For the text-containing cell, return its midpoint in [x, y] coordinate format. 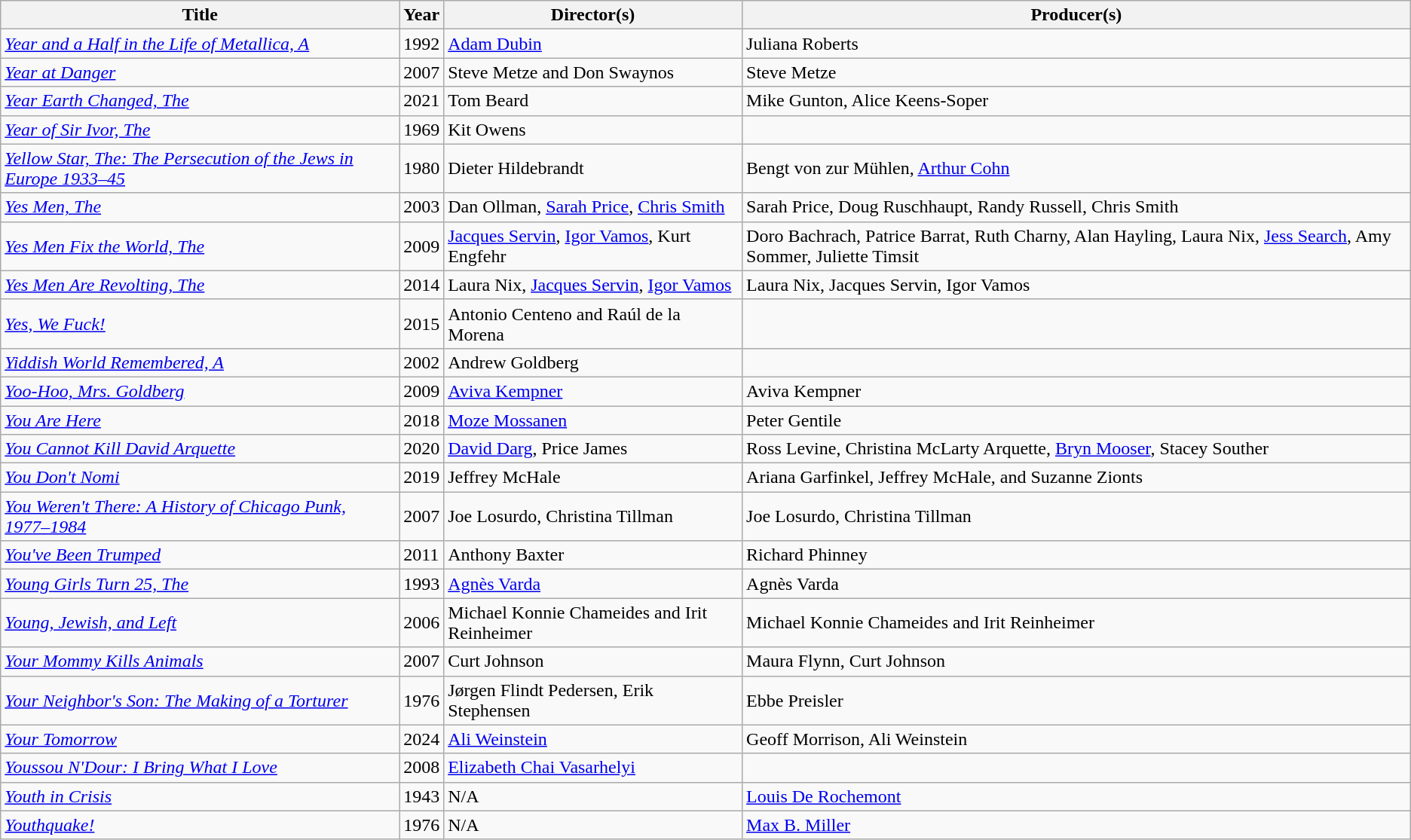
Sarah Price, Doug Ruschhaupt, Randy Russell, Chris Smith [1076, 207]
Ross Levine, Christina McLarty Arquette, Bryn Mooser, Stacey Souther [1076, 449]
2018 [422, 420]
Anthony Baxter [593, 555]
Juliana Roberts [1076, 44]
2014 [422, 285]
2024 [422, 739]
1992 [422, 44]
Producer(s) [1076, 15]
Year Earth Changed, The [200, 101]
2021 [422, 101]
Year and a Half in the Life of Metallica, A [200, 44]
Yellow Star, The: The Persecution of the Jews in Europe 1933–45 [200, 169]
Steve Metze [1076, 72]
Your Mommy Kills Animals [200, 661]
You Cannot Kill David Arquette [200, 449]
Adam Dubin [593, 44]
Steve Metze and Don Swaynos [593, 72]
Yes, We Fuck! [200, 324]
Title [200, 15]
Richard Phinney [1076, 555]
Dieter Hildebrandt [593, 169]
Yes Men Fix the World, The [200, 246]
Curt Johnson [593, 661]
Jacques Servin, Igor Vamos, Kurt Engfehr [593, 246]
Your Tomorrow [200, 739]
2020 [422, 449]
Youssou N'Dour: I Bring What I Love [200, 768]
Dan Ollman, Sarah Price, Chris Smith [593, 207]
Young, Jewish, and Left [200, 622]
You Are Here [200, 420]
Andrew Goldberg [593, 362]
Jeffrey McHale [593, 478]
Geoff Morrison, Ali Weinstein [1076, 739]
1969 [422, 130]
1943 [422, 796]
2008 [422, 768]
Moze Mossanen [593, 420]
Year of Sir Ivor, The [200, 130]
Max B. Miller [1076, 825]
Louis De Rochemont [1076, 796]
Ariana Garfinkel, Jeffrey McHale, and Suzanne Zionts [1076, 478]
Antonio Centeno and Raúl de la Morena [593, 324]
Year [422, 15]
Elizabeth Chai Vasarhelyi [593, 768]
2002 [422, 362]
Ebbe Preisler [1076, 701]
Jørgen Flindt Pedersen, Erik Stephensen [593, 701]
1980 [422, 169]
Ali Weinstein [593, 739]
Yiddish World Remembered, A [200, 362]
2011 [422, 555]
1993 [422, 584]
Year at Danger [200, 72]
Yes Men, The [200, 207]
Kit Owens [593, 130]
You've Been Trumped [200, 555]
Tom Beard [593, 101]
Yoo-Hoo, Mrs. Goldberg [200, 391]
Young Girls Turn 25, The [200, 584]
David Darg, Price James [593, 449]
Youth in Crisis [200, 796]
2019 [422, 478]
Director(s) [593, 15]
Yes Men Are Revolting, The [200, 285]
Youthquake! [200, 825]
2015 [422, 324]
Mike Gunton, Alice Keens-Soper [1076, 101]
2003 [422, 207]
You Don't Nomi [200, 478]
Bengt von zur Mühlen, Arthur Cohn [1076, 169]
You Weren't There: A History of Chicago Punk, 1977–1984 [200, 517]
Maura Flynn, Curt Johnson [1076, 661]
Your Neighbor's Son: The Making of a Torturer [200, 701]
Peter Gentile [1076, 420]
Doro Bachrach, Patrice Barrat, Ruth Charny, Alan Hayling, Laura Nix, Jess Search, Amy Sommer, Juliette Timsit [1076, 246]
2006 [422, 622]
